Capture the cell that displays the provided text and extract its (X, Y) central coordinate. 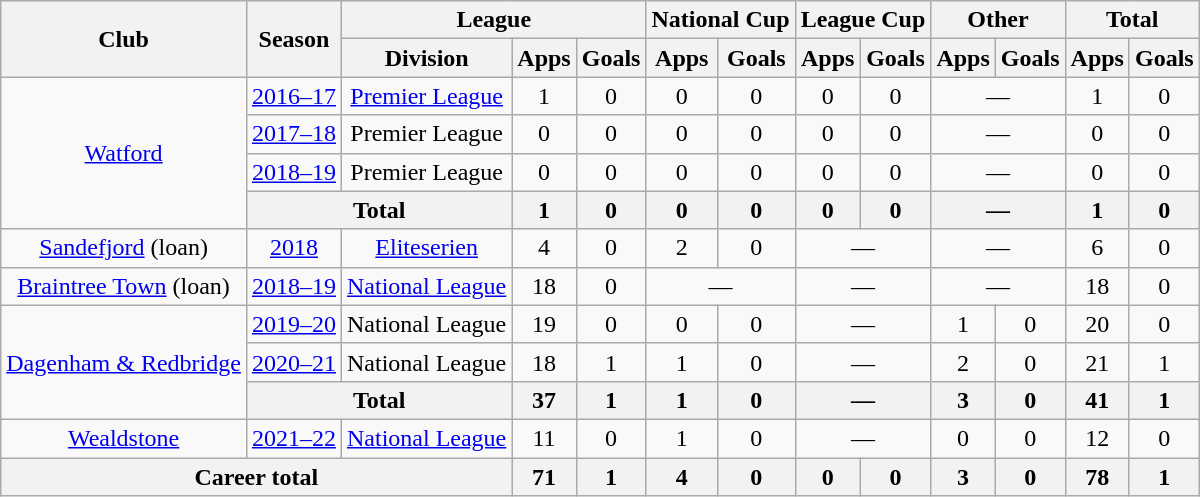
2019–20 (294, 324)
Season (294, 39)
20 (1097, 324)
Watford (124, 153)
Dagenham & Redbridge (124, 362)
Career total (256, 477)
2018 (294, 248)
6 (1097, 248)
21 (1097, 362)
Sandefjord (loan) (124, 248)
2017–18 (294, 134)
Other (998, 20)
78 (1097, 477)
Eliteserien (426, 248)
41 (1097, 400)
League Cup (863, 20)
11 (544, 438)
National Cup (720, 20)
12 (1097, 438)
2016–17 (294, 96)
71 (544, 477)
Wealdstone (124, 438)
2020–21 (294, 362)
Division (426, 58)
19 (544, 324)
2021–22 (294, 438)
Club (124, 39)
League (493, 20)
Braintree Town (loan) (124, 286)
37 (544, 400)
